Search for the cell housing the specified text and yield its (X, Y) center coordinate. 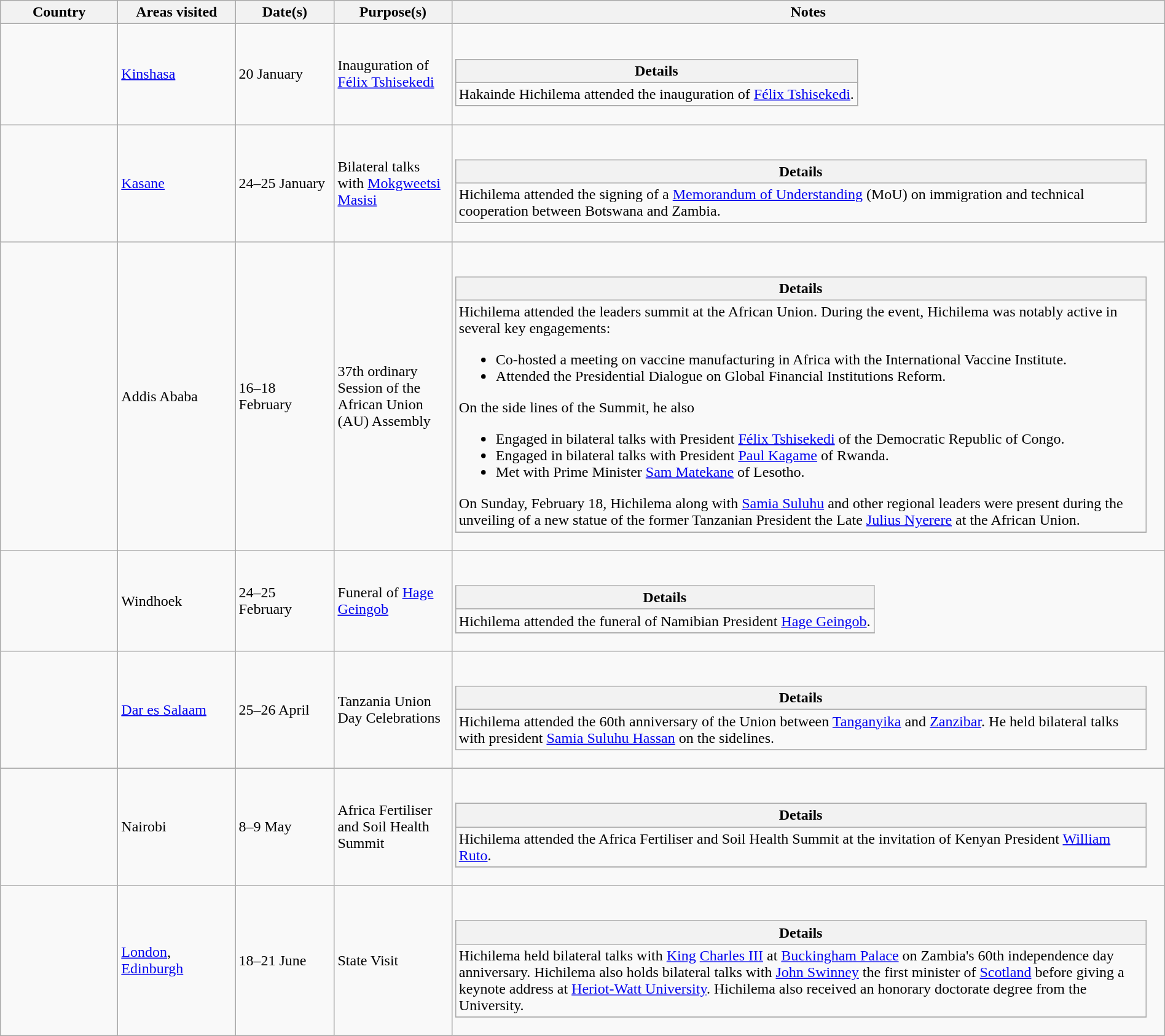
24–25 January (285, 183)
18–21 June (285, 961)
Notes (808, 12)
Areas visited (177, 12)
Inauguration of Félix Tshisekedi (393, 74)
Purpose(s) (393, 12)
Windhoek (177, 601)
Hichilema attended the Africa Fertiliser and Soil Health Summit at the invitation of Kenyan President William Ruto. (801, 847)
Details Hichilema attended the signing of a Memorandum of Understanding (MoU) on immigration and technical cooperation between Botswana and Zambia. (808, 183)
Nairobi (177, 827)
Details Hichilema attended the funeral of Namibian President Hage Geingob. (808, 601)
Bilateral talks with Mokgweetsi Masisi (393, 183)
Africa Fertiliser and Soil Health Summit (393, 827)
Kinshasa (177, 74)
Details Hichilema attended the Africa Fertiliser and Soil Health Summit at the invitation of Kenyan President William Ruto. (808, 827)
8–9 May (285, 827)
16–18 February (285, 396)
Date(s) (285, 12)
Hakainde Hichilema attended the inauguration of Félix Tshisekedi. (656, 94)
Addis Ababa (177, 396)
London, Edinburgh (177, 961)
Funeral of Hage Geingob (393, 601)
Kasane (177, 183)
Hichilema attended the signing of a Memorandum of Understanding (MoU) on immigration and technical cooperation between Botswana and Zambia. (801, 203)
Hichilema attended the funeral of Namibian President Hage Geingob. (665, 621)
Tanzania Union Day Celebrations (393, 710)
20 January (285, 74)
Details Hakainde Hichilema attended the inauguration of Félix Tshisekedi. (808, 74)
37th ordinary Session of the African Union (AU) Assembly (393, 396)
24–25 February (285, 601)
State Visit (393, 961)
Country (59, 12)
25–26 April (285, 710)
Dar es Salaam (177, 710)
